Capture the cell that displays the provided text and extract its [x, y] central coordinate. 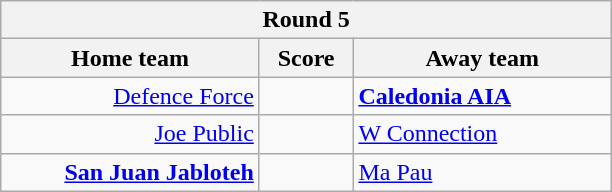
Caledonia AIA [482, 96]
Home team [130, 58]
Score [306, 58]
San Juan Jabloteh [130, 172]
Defence Force [130, 96]
Away team [482, 58]
W Connection [482, 134]
Ma Pau [482, 172]
Joe Public [130, 134]
Round 5 [306, 20]
